Provide the (X, Y) coordinate of the cell's center where the given text is located.  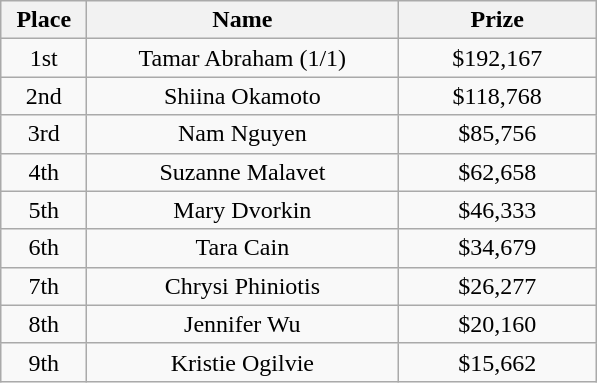
Suzanne Malavet (242, 172)
$118,768 (498, 96)
$85,756 (498, 134)
3rd (44, 134)
Mary Dvorkin (242, 210)
$15,662 (498, 362)
$20,160 (498, 324)
5th (44, 210)
Nam Nguyen (242, 134)
Place (44, 20)
$192,167 (498, 58)
8th (44, 324)
Shiina Okamoto (242, 96)
Name (242, 20)
$26,277 (498, 286)
$62,658 (498, 172)
Tamar Abraham (1/1) (242, 58)
6th (44, 248)
1st (44, 58)
Tara Cain (242, 248)
Kristie Ogilvie (242, 362)
9th (44, 362)
7th (44, 286)
Prize (498, 20)
4th (44, 172)
Chrysi Phiniotis (242, 286)
$46,333 (498, 210)
Jennifer Wu (242, 324)
$34,679 (498, 248)
2nd (44, 96)
